Scan for the cell matching the given text and deliver its [X, Y] coordinate at center. 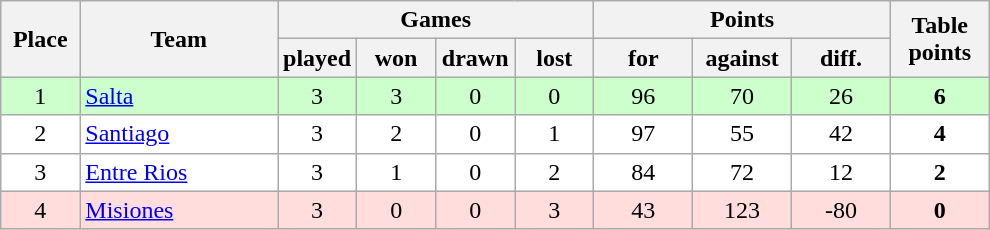
played [318, 58]
for [644, 58]
-80 [842, 210]
Points [742, 20]
won [396, 58]
26 [842, 96]
lost [554, 58]
123 [742, 210]
55 [742, 134]
42 [842, 134]
Place [40, 39]
97 [644, 134]
96 [644, 96]
Salta [179, 96]
diff. [842, 58]
70 [742, 96]
43 [644, 210]
84 [644, 172]
72 [742, 172]
Games [436, 20]
Misiones [179, 210]
Tablepoints [940, 39]
against [742, 58]
Team [179, 39]
12 [842, 172]
Entre Rios [179, 172]
6 [940, 96]
drawn [476, 58]
Santiago [179, 134]
